Return (X, Y) of the center of cell containing provided text 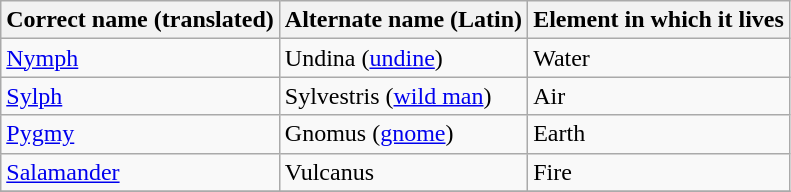
Air (659, 96)
Correct name (translated) (140, 20)
Earth (659, 134)
Sylvestris (wild man) (403, 96)
Gnomus (gnome) (403, 134)
Sylph (140, 96)
Element in which it lives (659, 20)
Undina (undine) (403, 58)
Nymph (140, 58)
Fire (659, 172)
Water (659, 58)
Vulcanus (403, 172)
Pygmy (140, 134)
Alternate name (Latin) (403, 20)
Salamander (140, 172)
